Extract the [X, Y] coordinate from the center of the cell holding the provided text.  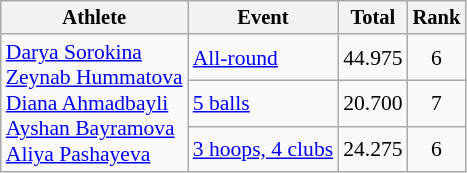
20.700 [372, 104]
44.975 [372, 58]
All-round [263, 58]
3 hoops, 4 clubs [263, 150]
Rank [437, 18]
Athlete [94, 18]
5 balls [263, 104]
7 [437, 104]
Total [372, 18]
Event [263, 18]
Darya SorokinaZeynab HummatovaDiana AhmadbayliAyshan BayramovaAliya Pashayeva [94, 104]
24.275 [372, 150]
